Capture the cell that displays the provided text and extract its [x, y] central coordinate. 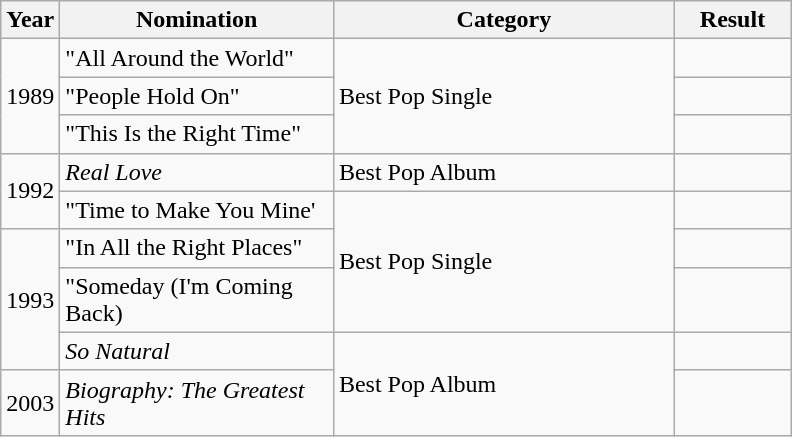
Real Love [197, 172]
Result [732, 20]
Nomination [197, 20]
"Time to Make You Mine' [197, 210]
"Someday (I'm Coming Back) [197, 300]
So Natural [197, 351]
Category [504, 20]
1989 [30, 96]
1992 [30, 191]
2003 [30, 402]
"In All the Right Places" [197, 248]
"This Is the Right Time" [197, 134]
1993 [30, 300]
Biography: The Greatest Hits [197, 402]
"People Hold On" [197, 96]
"All Around the World" [197, 58]
Year [30, 20]
